Identify which cell holds the provided text, then report its [x, y] central coordinate. 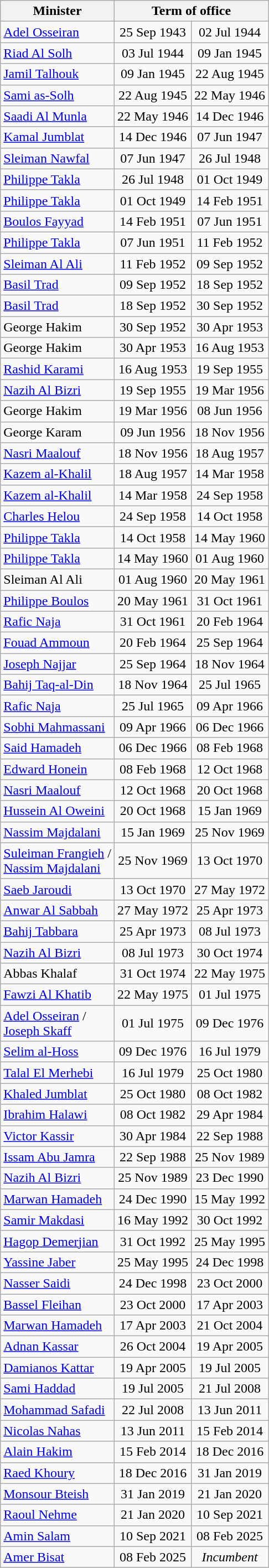
Said Hamadeh [58, 748]
21 Jul 2008 [230, 1389]
Bahij Taq-al-Din [58, 685]
Adnan Kassar [58, 1347]
Amer Bisat [58, 1557]
Bahij Tabbara [58, 931]
Adel Osseiran [58, 32]
Bassel Fleihan [58, 1304]
Talal El Merhebi [58, 1073]
30 Oct 1974 [230, 952]
Monsour Bteish [58, 1494]
Kamal Jumblat [58, 137]
Charles Helou [58, 516]
Saeb Jaroudi [58, 889]
16 May 1992 [153, 1220]
Rashid Karami [58, 369]
30 Apr 1984 [153, 1136]
Incumbent [230, 1557]
George Karam [58, 432]
Sami as-Solh [58, 95]
Nassim Majdalani [58, 832]
Samir Makdasi [58, 1220]
Victor Kassir [58, 1136]
Raoul Nehme [58, 1515]
24 Dec 1990 [153, 1199]
Minister [58, 11]
Yassine Jaber [58, 1262]
Nicolas Nahas [58, 1431]
Fouad Ammoun [58, 643]
Raed Khoury [58, 1473]
Boulos Fayyad [58, 221]
03 Jul 1944 [153, 53]
Hagop Demerjian [58, 1241]
31 Oct 1974 [153, 974]
Riad Al Solh [58, 53]
Khaled Jumblat [58, 1094]
02 Jul 1944 [230, 32]
21 Oct 2004 [230, 1326]
31 Oct 1992 [153, 1241]
08 Jun 1956 [230, 411]
Nasser Saidi [58, 1283]
Philippe Boulos [58, 600]
Saadi Al Munla [58, 116]
22 Jul 2008 [153, 1410]
Sobhi Mahmassani [58, 727]
30 Oct 1992 [230, 1220]
Hussein Al Oweini [58, 811]
23 Dec 1990 [230, 1178]
Adel Osseiran /Joseph Skaff [58, 1024]
Abbas Khalaf [58, 974]
26 Oct 2004 [153, 1347]
Sleiman Nawfal [58, 158]
Sami Haddad [58, 1389]
Selim al-Hoss [58, 1052]
Ibrahim Halawi [58, 1115]
Issam Abu Jamra [58, 1157]
Alain Hakim [58, 1452]
29 Apr 1984 [230, 1115]
Fawzi Al Khatib [58, 995]
Term of office [191, 11]
09 Jun 1956 [153, 432]
Suleiman Frangieh /Nassim Majdalani [58, 861]
Mohammad Safadi [58, 1410]
Damianos Kattar [58, 1368]
Edward Honein [58, 769]
Amin Salam [58, 1536]
Jamil Talhouk [58, 74]
25 Sep 1943 [153, 32]
Anwar Al Sabbah [58, 910]
Joseph Najjar [58, 664]
15 May 1992 [230, 1199]
